Locate the cell with the specified text and output its (X, Y) center coordinate. 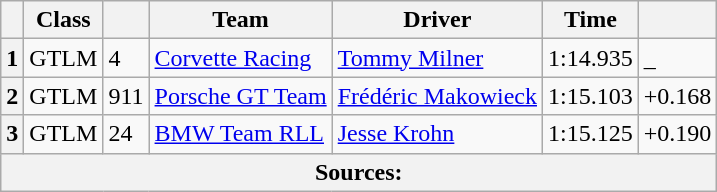
Time (591, 20)
Porsche GT Team (240, 96)
2 (12, 96)
+0.190 (678, 134)
911 (126, 96)
Tommy Milner (437, 58)
Driver (437, 20)
Team (240, 20)
Jesse Krohn (437, 134)
24 (126, 134)
Sources: (359, 172)
1:14.935 (591, 58)
+0.168 (678, 96)
3 (12, 134)
1:15.125 (591, 134)
_ (678, 58)
Frédéric Makowieck (437, 96)
4 (126, 58)
Corvette Racing (240, 58)
1:15.103 (591, 96)
Class (64, 20)
BMW Team RLL (240, 134)
1 (12, 58)
